Pinpoint the cell where the given text exists, returning its [X, Y] midpoint coordinate. 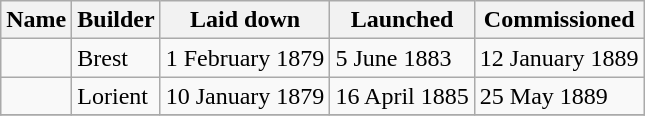
Lorient [116, 96]
10 January 1879 [245, 96]
16 April 1885 [402, 96]
1 February 1879 [245, 58]
25 May 1889 [559, 96]
Launched [402, 20]
Brest [116, 58]
Laid down [245, 20]
5 June 1883 [402, 58]
Commissioned [559, 20]
Builder [116, 20]
12 January 1889 [559, 58]
Name [36, 20]
